From the cell containing the given text, extract its center point as [x, y] coordinate. 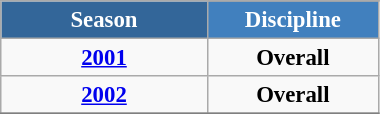
2001 [104, 58]
2002 [104, 95]
Discipline [292, 20]
Season [104, 20]
